For the text-containing cell, return its midpoint in (X, Y) coordinate format. 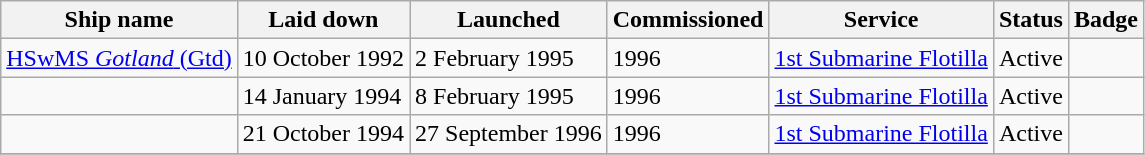
Status (1030, 20)
14 January 1994 (323, 96)
Commissioned (688, 20)
8 February 1995 (509, 96)
HSwMS Gotland (Gtd) (119, 58)
2 February 1995 (509, 58)
10 October 1992 (323, 58)
21 October 1994 (323, 134)
Badge (1106, 20)
Ship name (119, 20)
Service (881, 20)
27 September 1996 (509, 134)
Laid down (323, 20)
Launched (509, 20)
